Extract the (X, Y) coordinate from the center of the cell holding the provided text.  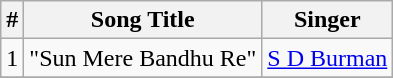
Singer (328, 20)
"Sun Mere Bandhu Re" (143, 58)
Song Title (143, 20)
S D Burman (328, 58)
# (12, 20)
1 (12, 58)
